Pinpoint the cell where the given text exists, returning its [X, Y] midpoint coordinate. 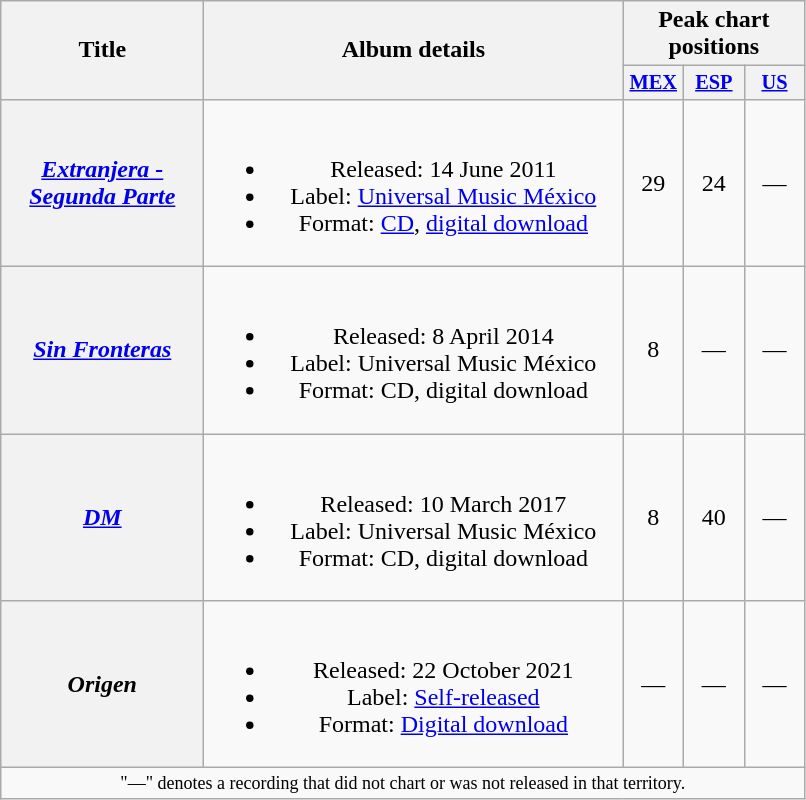
Released: 10 March 2017Label: Universal Music MéxicoFormat: CD, digital download [414, 518]
Released: 14 June 2011Label: Universal Music MéxicoFormat: CD, digital download [414, 182]
40 [714, 518]
29 [654, 182]
24 [714, 182]
Sin Fronteras [102, 350]
DM [102, 518]
Origen [102, 684]
ESP [714, 83]
Released: 22 October 2021Label: Self-releasedFormat: Digital download [414, 684]
Peak chart positions [714, 34]
US [774, 83]
"—" denotes a recording that did not chart or was not released in that territory. [403, 784]
MEX [654, 83]
Album details [414, 50]
Extranjera - Segunda Parte [102, 182]
Released: 8 April 2014Label: Universal Music MéxicoFormat: CD, digital download [414, 350]
Title [102, 50]
